From the cell containing the given text, extract its center point as [X, Y] coordinate. 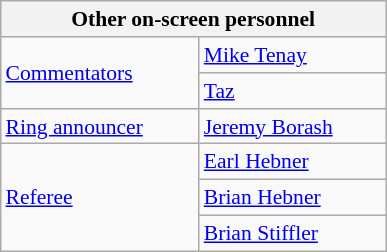
Earl Hebner [292, 162]
Brian Stiffler [292, 233]
Ring announcer [100, 126]
Commentators [100, 72]
Mike Tenay [292, 55]
Jeremy Borash [292, 126]
Brian Hebner [292, 197]
Referee [100, 198]
Taz [292, 91]
Other on-screen personnel [194, 19]
